Determine the (X, Y) coordinate at the center of the cell enclosing the given text.  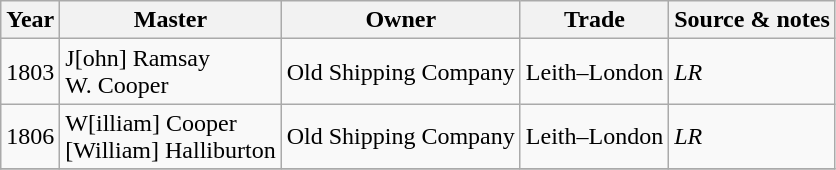
Trade (594, 20)
Source & notes (752, 20)
Owner (400, 20)
W[illiam] Cooper[William] Halliburton (170, 136)
1806 (30, 136)
Year (30, 20)
1803 (30, 72)
Master (170, 20)
J[ohn] RamsayW. Cooper (170, 72)
